Find where the given text appears and provide that cell's center as (X, Y) coordinate. 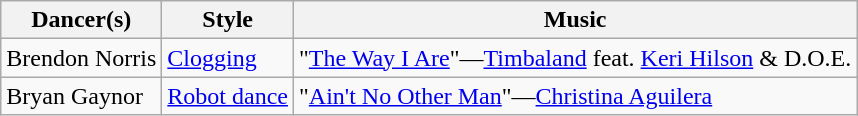
Robot dance (228, 96)
Dancer(s) (82, 20)
Brendon Norris (82, 58)
"Ain't No Other Man"—Christina Aguilera (574, 96)
Bryan Gaynor (82, 96)
Clogging (228, 58)
"The Way I Are"—Timbaland feat. Keri Hilson & D.O.E. (574, 58)
Music (574, 20)
Style (228, 20)
